Find where the given text appears and provide that cell's center as [x, y] coordinate. 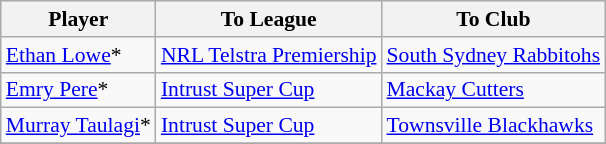
Townsville Blackhawks [494, 126]
Murray Taulagi* [78, 126]
To Club [494, 19]
Emry Pere* [78, 90]
Mackay Cutters [494, 90]
Player [78, 19]
NRL Telstra Premiership [269, 55]
South Sydney Rabbitohs [494, 55]
To League [269, 19]
Ethan Lowe* [78, 55]
